Detect which cell encompasses the target text, then output its (x, y) center coordinate. 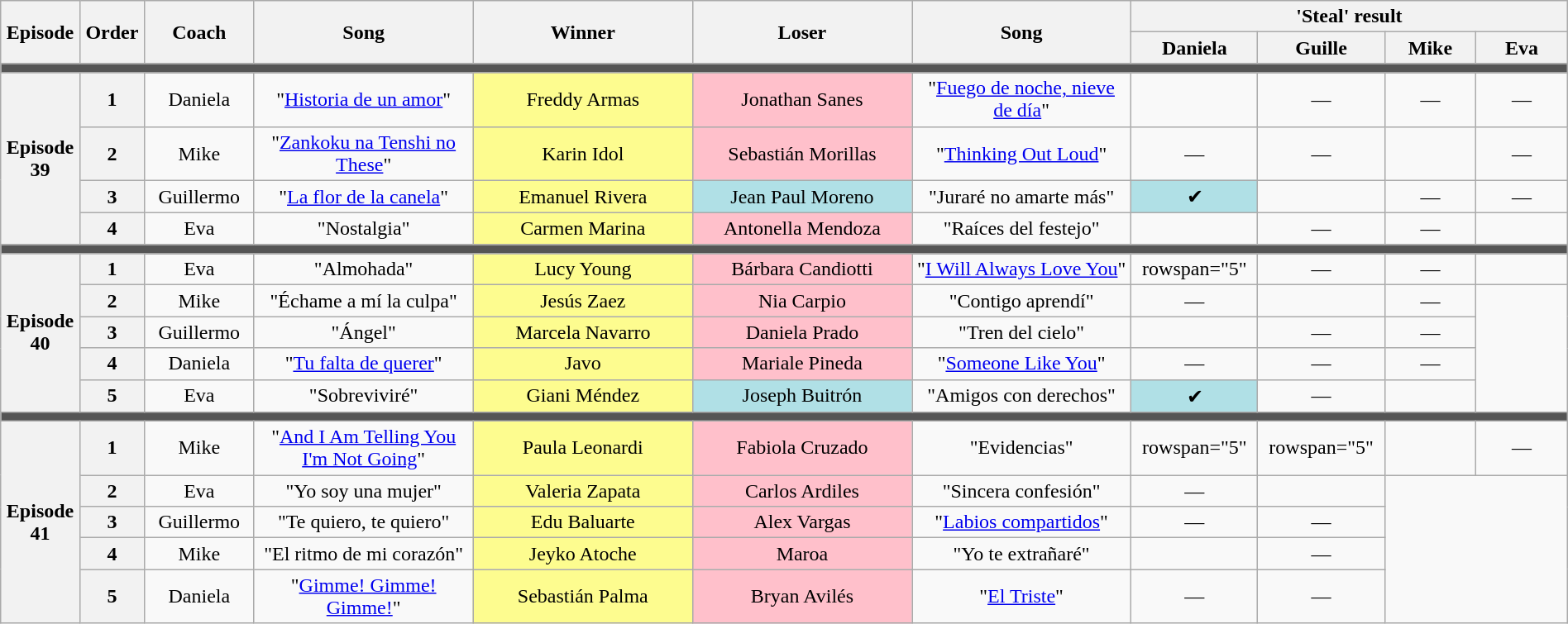
"Contigo aprendí" (1022, 301)
Episode 39 (41, 159)
"Yo te extrañaré" (1022, 554)
Mariale Pineda (802, 364)
Maroa (802, 554)
Episode (41, 32)
Paula Leonardi (582, 448)
"Sincera confesión" (1022, 491)
"Historia de un amor" (364, 99)
Jeyko Atoche (582, 554)
"Raíces del festejo" (1022, 229)
Jean Paul Moreno (802, 197)
Antonella Mendoza (802, 229)
"I Will Always Love You" (1022, 269)
Guille (1322, 48)
Winner (582, 32)
"Almohada" (364, 269)
Loser (802, 32)
Carmen Marina (582, 229)
Sebastián Palma (582, 597)
"Gimme! Gimme! Gimme!" (364, 597)
Nia Carpio (802, 301)
Emanuel Rivera (582, 197)
Alex Vargas (802, 522)
"Tu falta de querer" (364, 364)
Lucy Young (582, 269)
"Sobreviviré" (364, 396)
Joseph Buitrón (802, 396)
"El Triste" (1022, 597)
"Someone Like You" (1022, 364)
Sebastián Morillas (802, 154)
Carlos Ardiles (802, 491)
Jesús Zaez (582, 301)
"Thinking Out Loud" (1022, 154)
"El ritmo de mi corazón" (364, 554)
"Evidencias" (1022, 448)
Marcela Navarro (582, 332)
Daniela Prado (802, 332)
"Amigos con derechos" (1022, 396)
"Ángel" (364, 332)
Coach (200, 32)
'Steal' result (1350, 17)
Jonathan Sanes (802, 99)
"Échame a mí la culpa" (364, 301)
Bryan Avilés (802, 597)
"Nostalgia" (364, 229)
"Zankoku na Tenshi no These" (364, 154)
"Yo soy una mujer" (364, 491)
Episode 40 (41, 333)
Bárbara Candiotti (802, 269)
"And I Am Telling You I'm Not Going" (364, 448)
Order (112, 32)
Fabiola Cruzado (802, 448)
Javo (582, 364)
"La flor de la canela" (364, 197)
Karin Idol (582, 154)
Valeria Zapata (582, 491)
"Labios compartidos" (1022, 522)
Episode 41 (41, 522)
Freddy Armas (582, 99)
"Fuego de noche, nieve de día" (1022, 99)
"Tren del cielo" (1022, 332)
"Te quiero, te quiero" (364, 522)
Giani Méndez (582, 396)
"Juraré no amarte más" (1022, 197)
Edu Baluarte (582, 522)
